Extract the (x, y) coordinate from the center of the cell holding the provided text.  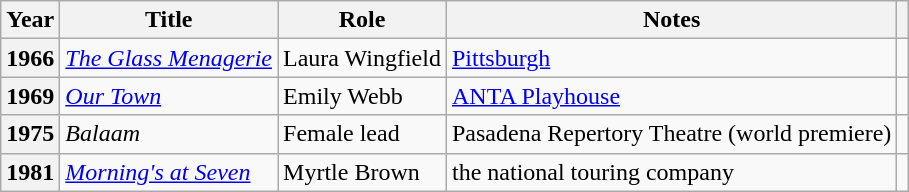
Role (362, 20)
Year (30, 20)
Female lead (362, 134)
Balaam (169, 134)
Notes (671, 20)
the national touring company (671, 172)
1966 (30, 58)
Title (169, 20)
Laura Wingfield (362, 58)
Pasadena Repertory Theatre (world premiere) (671, 134)
Morning's at Seven (169, 172)
1969 (30, 96)
Emily Webb (362, 96)
ANTA Playhouse (671, 96)
1975 (30, 134)
Myrtle Brown (362, 172)
The Glass Menagerie (169, 58)
Our Town (169, 96)
Pittsburgh (671, 58)
1981 (30, 172)
